Return (x, y) of the center of cell containing provided text 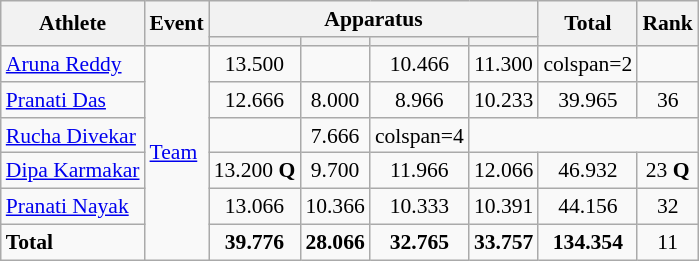
10.391 (504, 207)
10.366 (334, 207)
Athlete (73, 24)
Team (177, 153)
28.066 (334, 243)
36 (668, 100)
11.300 (504, 64)
39.776 (255, 243)
134.354 (588, 243)
Event (177, 24)
11 (668, 243)
32.765 (420, 243)
33.757 (504, 243)
Aruna Reddy (73, 64)
colspan=2 (588, 64)
9.700 (334, 171)
13.500 (255, 64)
39.965 (588, 100)
Rucha Divekar (73, 136)
13.200 Q (255, 171)
Apparatus (374, 19)
8.000 (334, 100)
Dipa Karmakar (73, 171)
44.156 (588, 207)
13.066 (255, 207)
46.932 (588, 171)
7.666 (334, 136)
10.233 (504, 100)
Rank (668, 24)
12.066 (504, 171)
12.666 (255, 100)
Pranati Das (73, 100)
11.966 (420, 171)
23 Q (668, 171)
10.466 (420, 64)
10.333 (420, 207)
32 (668, 207)
Pranati Nayak (73, 207)
colspan=4 (420, 136)
8.966 (420, 100)
